Search for the cell housing the specified text and yield its (X, Y) center coordinate. 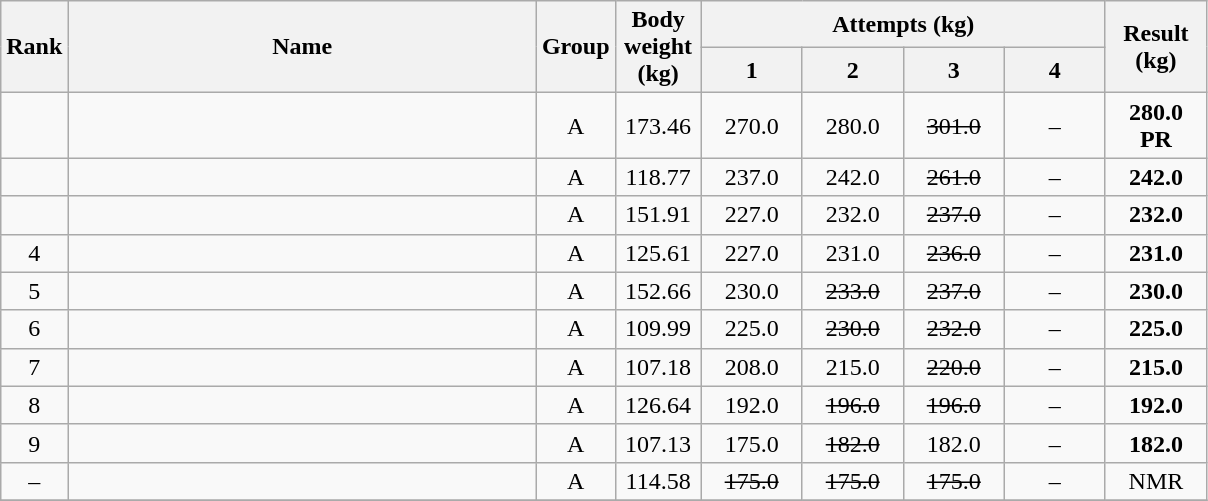
NMR (1156, 481)
173.46 (658, 126)
152.66 (658, 291)
9 (34, 443)
109.99 (658, 329)
280.0 (852, 126)
220.0 (954, 367)
7 (34, 367)
114.58 (658, 481)
Name (302, 47)
236.0 (954, 253)
5 (34, 291)
Body weight (kg) (658, 47)
280.0 PR (1156, 126)
233.0 (852, 291)
301.0 (954, 126)
261.0 (954, 177)
1 (752, 70)
118.77 (658, 177)
2 (852, 70)
3 (954, 70)
107.18 (658, 367)
6 (34, 329)
151.91 (658, 215)
125.61 (658, 253)
Rank (34, 47)
270.0 (752, 126)
8 (34, 405)
208.0 (752, 367)
107.13 (658, 443)
126.64 (658, 405)
Attempts (kg) (903, 24)
Group (576, 47)
Result (kg) (1156, 47)
